Provide the (X, Y) coordinate of the cell's center where the given text is located.  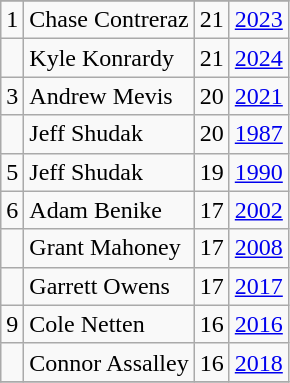
Grant Mahoney (109, 248)
2023 (258, 20)
Cole Netten (109, 324)
6 (12, 210)
Kyle Konrardy (109, 58)
5 (12, 172)
1 (12, 20)
Chase Contreraz (109, 20)
2018 (258, 362)
3 (12, 96)
19 (212, 172)
2002 (258, 210)
9 (12, 324)
1987 (258, 134)
2021 (258, 96)
2008 (258, 248)
2017 (258, 286)
Adam Benike (109, 210)
2016 (258, 324)
Garrett Owens (109, 286)
1990 (258, 172)
2024 (258, 58)
Andrew Mevis (109, 96)
Connor Assalley (109, 362)
